Determine the (X, Y) coordinate at the center of the cell enclosing the given text.  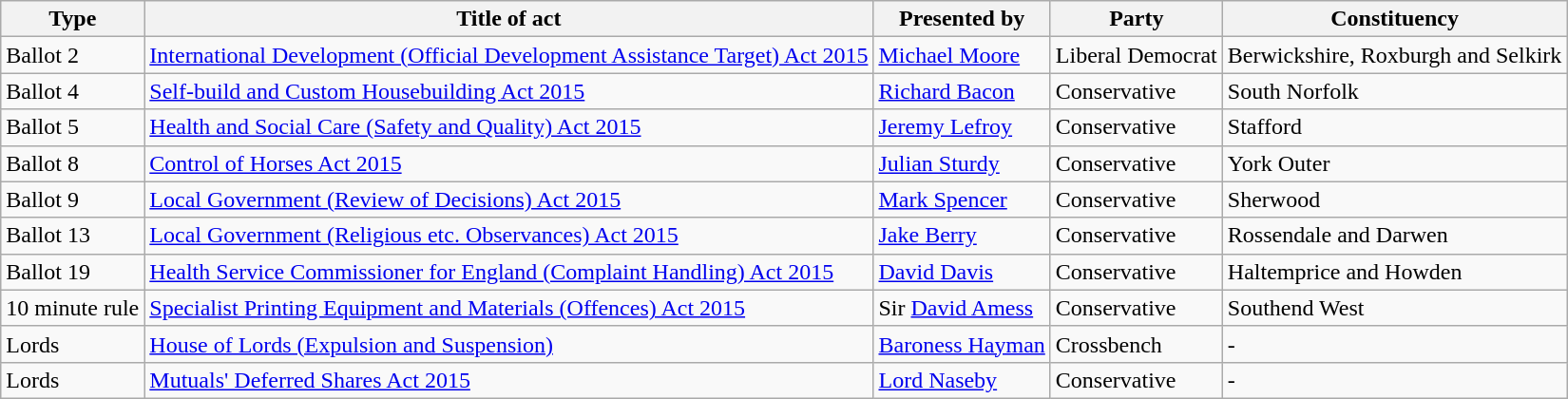
Local Government (Religious etc. Observances) Act 2015 (509, 236)
Haltemprice and Howden (1395, 272)
Richard Bacon (962, 91)
Party (1137, 19)
Liberal Democrat (1137, 55)
South Norfolk (1395, 91)
Berwickshire, Roxburgh and Selkirk (1395, 55)
Jeremy Lefroy (962, 127)
Ballot 5 (72, 127)
Baroness Hayman (962, 344)
Lord Naseby (962, 380)
Mark Spencer (962, 199)
Sherwood (1395, 199)
Ballot 4 (72, 91)
House of Lords (Expulsion and Suspension) (509, 344)
Constituency (1395, 19)
Health Service Commissioner for England (Complaint Handling) Act 2015 (509, 272)
York Outer (1395, 163)
Rossendale and Darwen (1395, 236)
Sir David Amess (962, 308)
Ballot 2 (72, 55)
Southend West (1395, 308)
Michael Moore (962, 55)
Ballot 8 (72, 163)
Control of Horses Act 2015 (509, 163)
Self-build and Custom Housebuilding Act 2015 (509, 91)
Stafford (1395, 127)
David Davis (962, 272)
Ballot 19 (72, 272)
Ballot 9 (72, 199)
Type (72, 19)
Julian Sturdy (962, 163)
Specialist Printing Equipment and Materials (Offences) Act 2015 (509, 308)
International Development (Official Development Assistance Target) Act 2015 (509, 55)
10 minute rule (72, 308)
Health and Social Care (Safety and Quality) Act 2015 (509, 127)
Mutuals' Deferred Shares Act 2015 (509, 380)
Crossbench (1137, 344)
Ballot 13 (72, 236)
Jake Berry (962, 236)
Presented by (962, 19)
Title of act (509, 19)
Local Government (Review of Decisions) Act 2015 (509, 199)
